Return (X, Y) of the center of cell containing provided text 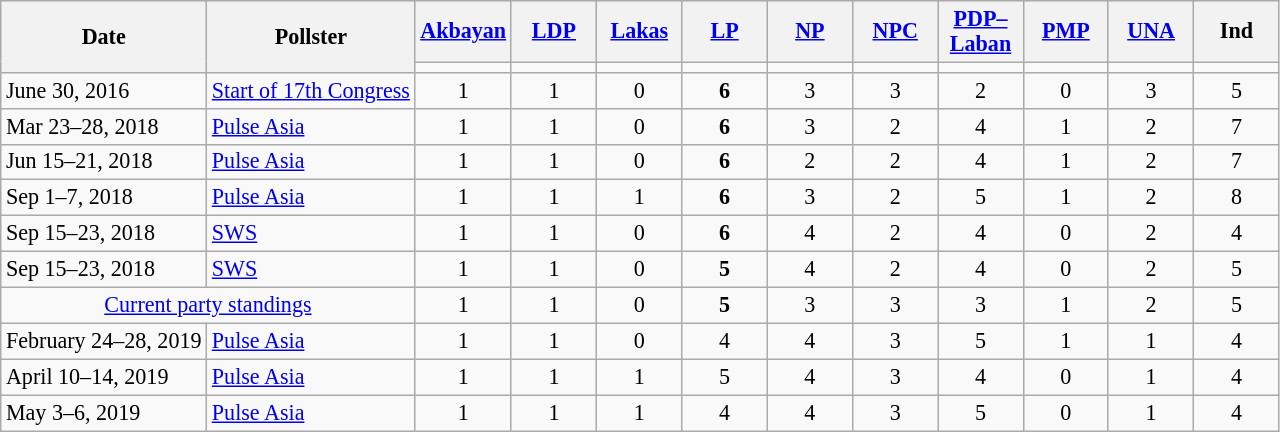
PDP–Laban (980, 30)
May 3–6, 2019 (104, 412)
Jun 15–21, 2018 (104, 162)
NP (810, 30)
Current party standings (208, 305)
Ind (1236, 30)
UNA (1150, 30)
February 24–28, 2019 (104, 341)
Lakas (640, 30)
PMP (1066, 30)
Mar 23–28, 2018 (104, 126)
8 (1236, 198)
NPC (896, 30)
Pollster (311, 36)
LDP (554, 30)
LP (724, 30)
Akbayan (463, 30)
Start of 17th Congress (311, 90)
April 10–14, 2019 (104, 377)
June 30, 2016 (104, 90)
Sep 1–7, 2018 (104, 198)
Date (104, 36)
